Identify which cell holds the provided text, then report its (x, y) central coordinate. 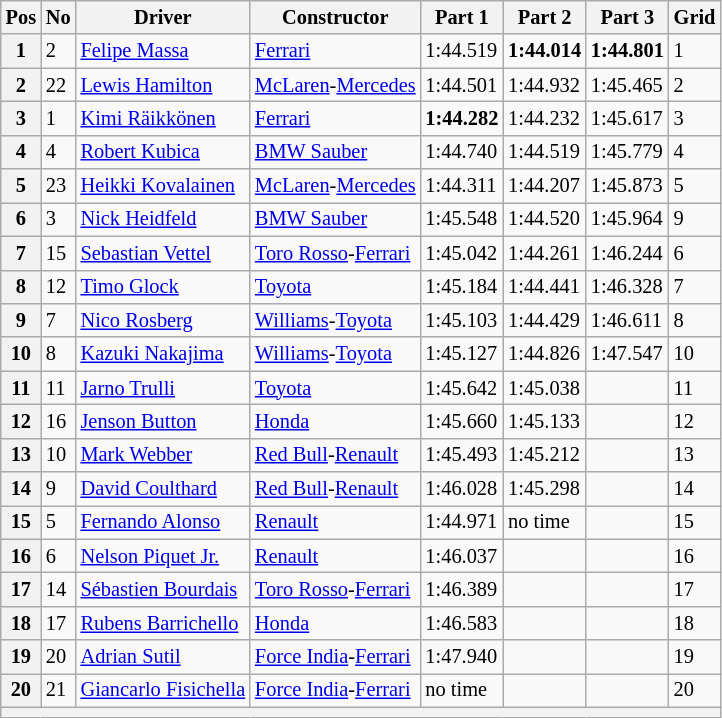
1:44.971 (462, 522)
1:45.465 (628, 85)
1:44.014 (544, 51)
1:44.740 (462, 152)
David Coulthard (163, 489)
Part 2 (544, 17)
Mark Webber (163, 455)
1:45.212 (544, 455)
1:44.261 (544, 253)
Driver (163, 17)
Nick Heidfeld (163, 219)
1:46.244 (628, 253)
1:44.826 (544, 354)
Constructor (335, 17)
1:44.501 (462, 85)
1:47.547 (628, 354)
Pos (21, 17)
21 (58, 690)
Nico Rosberg (163, 320)
1:44.207 (544, 186)
1:45.127 (462, 354)
1:45.042 (462, 253)
1:45.184 (462, 287)
1:46.037 (462, 556)
Jenson Button (163, 421)
Part 1 (462, 17)
Giancarlo Fisichella (163, 690)
1:44.282 (462, 118)
1:44.429 (544, 320)
1:45.873 (628, 186)
1:46.028 (462, 489)
Grid (695, 17)
1:45.493 (462, 455)
1:47.940 (462, 657)
23 (58, 186)
1:45.660 (462, 421)
1:45.133 (544, 421)
Kimi Räikkönen (163, 118)
Fernando Alonso (163, 522)
Part 3 (628, 17)
1:44.311 (462, 186)
1:46.611 (628, 320)
1:44.232 (544, 118)
Kazuki Nakajima (163, 354)
1:46.583 (462, 623)
22 (58, 85)
1:45.298 (544, 489)
1:45.103 (462, 320)
Nelson Piquet Jr. (163, 556)
1:44.932 (544, 85)
1:45.964 (628, 219)
Felipe Massa (163, 51)
Sébastien Bourdais (163, 589)
1:45.038 (544, 388)
1:46.389 (462, 589)
1:45.779 (628, 152)
Robert Kubica (163, 152)
Rubens Barrichello (163, 623)
1:45.548 (462, 219)
Jarno Trulli (163, 388)
Timo Glock (163, 287)
Adrian Sutil (163, 657)
No (58, 17)
Heikki Kovalainen (163, 186)
Sebastian Vettel (163, 253)
1:44.801 (628, 51)
1:44.441 (544, 287)
1:45.642 (462, 388)
1:45.617 (628, 118)
1:44.520 (544, 219)
1:46.328 (628, 287)
Lewis Hamilton (163, 85)
